Pinpoint the cell where the given text exists, returning its [X, Y] midpoint coordinate. 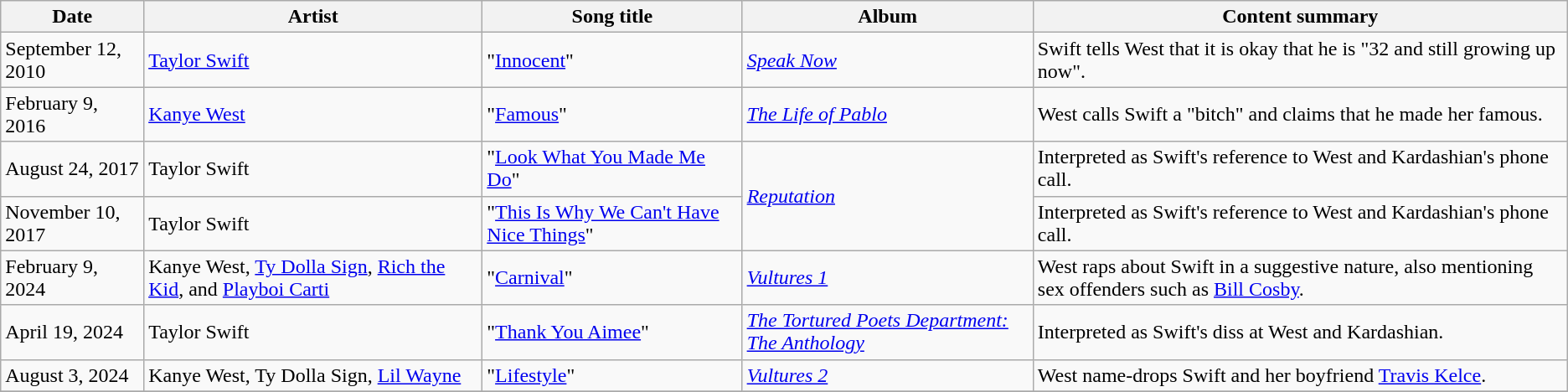
The Life of Pablo [888, 114]
West calls Swift a "bitch" and claims that he made her famous. [1300, 114]
Content summary [1300, 17]
August 3, 2024 [72, 375]
West name-drops Swift and her boyfriend Travis Kelce. [1300, 375]
Album [888, 17]
November 10, 2017 [72, 223]
Kanye West [313, 114]
February 9, 2016 [72, 114]
Kanye West, Ty Dolla Sign, Lil Wayne [313, 375]
February 9, 2024 [72, 278]
Vultures 1 [888, 278]
April 19, 2024 [72, 332]
Reputation [888, 196]
"Lifestyle" [612, 375]
"Carnival" [612, 278]
Swift tells West that it is okay that he is "32 and still growing up now". [1300, 60]
"Famous" [612, 114]
"Thank You Aimee" [612, 332]
"Look What You Made Me Do" [612, 169]
West raps about Swift in a suggestive nature, also mentioning sex offenders such as Bill Cosby. [1300, 278]
Vultures 2 [888, 375]
Interpreted as Swift's diss at West and Kardashian. [1300, 332]
Date [72, 17]
Song title [612, 17]
"This Is Why We Can't Have Nice Things" [612, 223]
Kanye West, Ty Dolla Sign, Rich the Kid, and Playboi Carti [313, 278]
The Tortured Poets Department: The Anthology [888, 332]
Artist [313, 17]
Speak Now [888, 60]
August 24, 2017 [72, 169]
"Innocent" [612, 60]
September 12, 2010 [72, 60]
